Search for the cell housing the specified text and yield its [x, y] center coordinate. 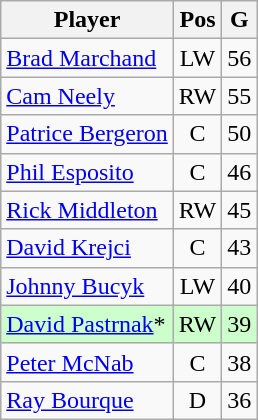
36 [240, 400]
56 [240, 58]
39 [240, 324]
Patrice Bergeron [88, 134]
Brad Marchand [88, 58]
Peter McNab [88, 362]
Player [88, 20]
50 [240, 134]
Rick Middleton [88, 210]
Cam Neely [88, 96]
46 [240, 172]
David Krejci [88, 248]
D [197, 400]
Johnny Bucyk [88, 286]
Phil Esposito [88, 172]
G [240, 20]
55 [240, 96]
David Pastrnak* [88, 324]
Pos [197, 20]
38 [240, 362]
43 [240, 248]
45 [240, 210]
Ray Bourque [88, 400]
40 [240, 286]
